From the cell containing the given text, extract its center point as (x, y) coordinate. 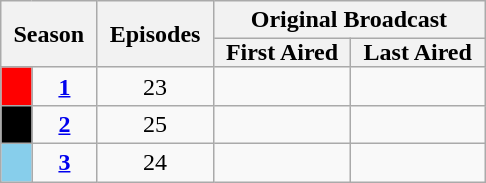
2 (64, 124)
3 (64, 162)
First Aired (282, 53)
24 (155, 162)
Episodes (155, 34)
25 (155, 124)
Original Broadcast (348, 20)
Season (49, 34)
Last Aired (418, 53)
1 (64, 86)
23 (155, 86)
